From the cell containing the given text, extract its center point as (x, y) coordinate. 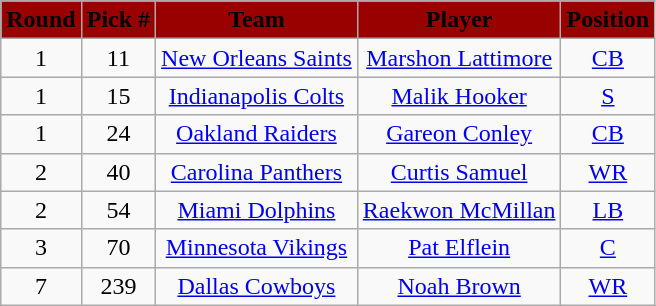
Pat Elflein (459, 248)
24 (118, 134)
15 (118, 96)
Team (257, 20)
Round (41, 20)
54 (118, 210)
239 (118, 286)
Pick # (118, 20)
3 (41, 248)
70 (118, 248)
Player (459, 20)
Noah Brown (459, 286)
Oakland Raiders (257, 134)
Malik Hooker (459, 96)
Curtis Samuel (459, 172)
11 (118, 58)
Minnesota Vikings (257, 248)
Gareon Conley (459, 134)
Marshon Lattimore (459, 58)
Miami Dolphins (257, 210)
7 (41, 286)
Carolina Panthers (257, 172)
C (608, 248)
40 (118, 172)
Indianapolis Colts (257, 96)
Position (608, 20)
Raekwon McMillan (459, 210)
Dallas Cowboys (257, 286)
S (608, 96)
New Orleans Saints (257, 58)
LB (608, 210)
